Output the [X, Y] coordinate of the center of the cell containing the given text.  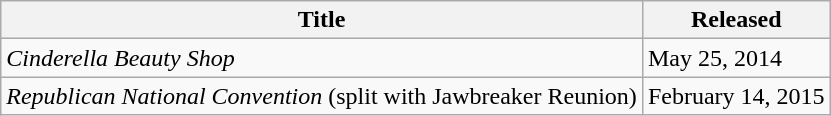
Cinderella Beauty Shop [322, 58]
Title [322, 20]
Republican National Convention (split with Jawbreaker Reunion) [322, 96]
Released [736, 20]
February 14, 2015 [736, 96]
May 25, 2014 [736, 58]
